Pinpoint the cell where the given text exists, returning its [x, y] midpoint coordinate. 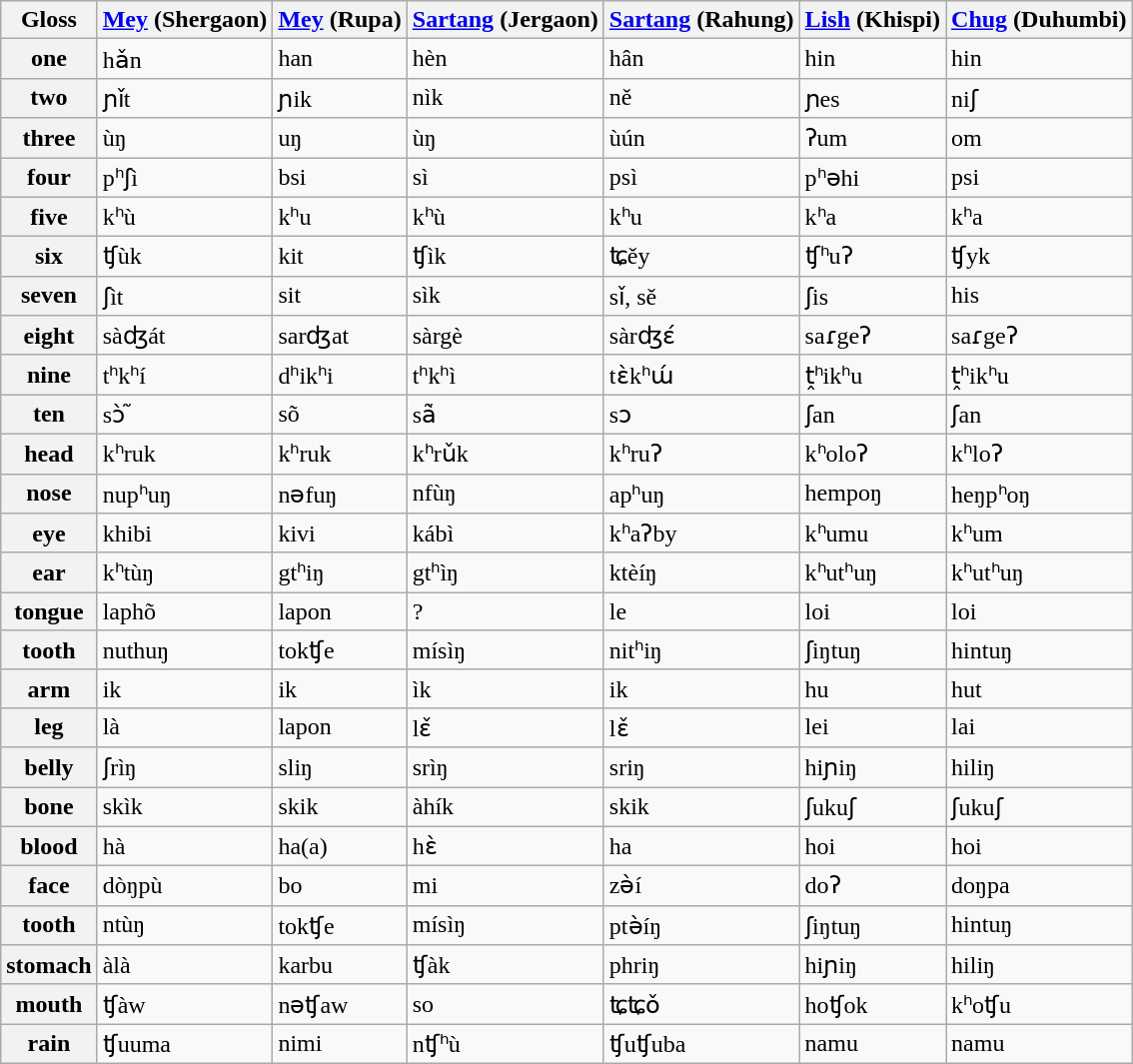
pʰʃì [185, 178]
kʰruʔ [701, 454]
sã̀ [506, 415]
ùún [701, 138]
? [506, 611]
nfùŋ [506, 494]
kivi [340, 533]
ʧàw [185, 1004]
nəfuŋ [340, 494]
rain [49, 1044]
ʨěy [701, 257]
face [49, 886]
sɔ [701, 415]
sìk [506, 296]
sarʤat [340, 336]
five [49, 217]
hèn [506, 59]
ʃrìŋ [185, 767]
four [49, 178]
sliŋ [340, 767]
sàrgè [506, 336]
skìk [185, 807]
ɲik [340, 98]
hu [872, 688]
ʧàk [506, 965]
hut [1039, 688]
heŋpʰoŋ [1039, 494]
nʧʰù [506, 1044]
nupʰuŋ [185, 494]
sàrʤɛ́ [701, 336]
àhík [506, 807]
leg [49, 727]
khibi [185, 533]
srìŋ [506, 767]
àlà [185, 965]
Mey (Rupa) [340, 20]
sì [506, 178]
psì [701, 178]
hà [185, 846]
sɔ̀ ̃ [185, 415]
his [1039, 296]
ha [701, 846]
sõ [340, 415]
six [49, 257]
ʧìk [506, 257]
kit [340, 257]
psi [1039, 178]
kʰloʔ [1039, 454]
dòŋpù [185, 886]
eye [49, 533]
kʰum [1039, 533]
uŋ [340, 138]
bo [340, 886]
laphõ [185, 611]
tɛ̀kʰɯ́ [701, 375]
ktèíŋ [701, 572]
sǐ, sě [701, 296]
Lish (Khispi) [872, 20]
ʃìt [185, 296]
karbu [340, 965]
one [49, 59]
nitʰiŋ [701, 650]
ʃis [872, 296]
lai [1039, 727]
arm [49, 688]
head [49, 454]
ʧùk [185, 257]
gtʰìŋ [506, 572]
mi [506, 886]
niʃ [1039, 98]
om [1039, 138]
nìk [506, 98]
lei [872, 727]
zə̀í [701, 886]
kʰaʔby [701, 533]
han [340, 59]
gtʰiŋ [340, 572]
hempoŋ [872, 494]
tʰkʰí [185, 375]
Mey (Shergaon) [185, 20]
nuthuŋ [185, 650]
hoʧok [872, 1004]
Sartang (Rahung) [701, 20]
kʰumu [872, 533]
ʧuuma [185, 1044]
dʰikʰi [340, 375]
Gloss [49, 20]
ɲes [872, 98]
kʰrǔk [506, 454]
tʰkʰì [506, 375]
ʔum [872, 138]
ìk [506, 688]
hǎn [185, 59]
blood [49, 846]
bsi [340, 178]
seven [49, 296]
kʰoloʔ [872, 454]
ɲǐt [185, 98]
hân [701, 59]
tongue [49, 611]
ha(a) [340, 846]
doʔ [872, 886]
three [49, 138]
sàʤát [185, 336]
nimi [340, 1044]
apʰuŋ [701, 494]
ně [701, 98]
eight [49, 336]
nine [49, 375]
ʨʨǒ [701, 1004]
two [49, 98]
bone [49, 807]
ten [49, 415]
nose [49, 494]
mouth [49, 1004]
phriŋ [701, 965]
kʰoʧu [1039, 1004]
pʰəhi [872, 178]
sriŋ [701, 767]
là [185, 727]
Sartang (Jergaon) [506, 20]
sit [340, 296]
Chug (Duhumbi) [1039, 20]
so [506, 1004]
kábì [506, 533]
ʧʰuʔ [872, 257]
stomach [49, 965]
belly [49, 767]
kʰtùŋ [185, 572]
hɛ̀ [506, 846]
ear [49, 572]
ptə̀íŋ [701, 925]
ntùŋ [185, 925]
nəʧaw [340, 1004]
le [701, 611]
ʧyk [1039, 257]
ʧuʧuba [701, 1044]
doŋpa [1039, 886]
